Identify which cell holds the provided text, then report its [X, Y] central coordinate. 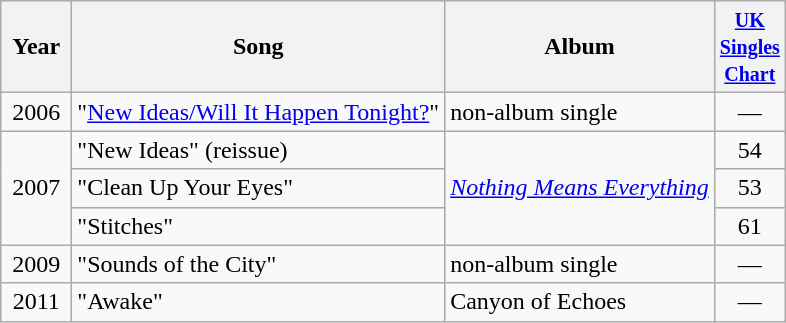
2011 [36, 302]
Song [258, 47]
Canyon of Echoes [580, 302]
"New Ideas" (reissue) [258, 150]
Album [580, 47]
53 [750, 188]
2006 [36, 112]
2007 [36, 188]
Nothing Means Everything [580, 188]
"Clean Up Your Eyes" [258, 188]
UK Singles Chart [750, 47]
54 [750, 150]
61 [750, 226]
"Awake" [258, 302]
"New Ideas/Will It Happen Tonight?" [258, 112]
Year [36, 47]
"Sounds of the City" [258, 264]
"Stitches" [258, 226]
2009 [36, 264]
